Find where the given text appears and provide that cell's center as (x, y) coordinate. 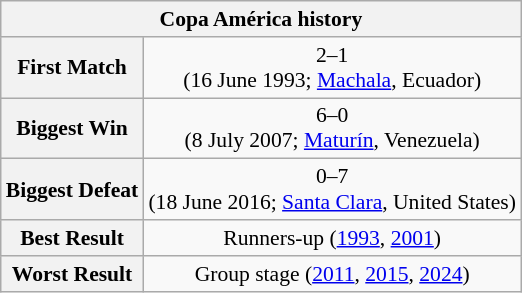
Copa América history (261, 19)
Worst Result (72, 274)
0–7 (18 June 2016; Santa Clara, United States) (332, 190)
Biggest Defeat (72, 190)
Group stage (2011, 2015, 2024) (332, 274)
Biggest Win (72, 128)
First Match (72, 68)
Runners-up (1993, 2001) (332, 238)
2–1 (16 June 1993; Machala, Ecuador) (332, 68)
Best Result (72, 238)
6–0 (8 July 2007; Maturín, Venezuela) (332, 128)
